For the text-containing cell, return its midpoint in (x, y) coordinate format. 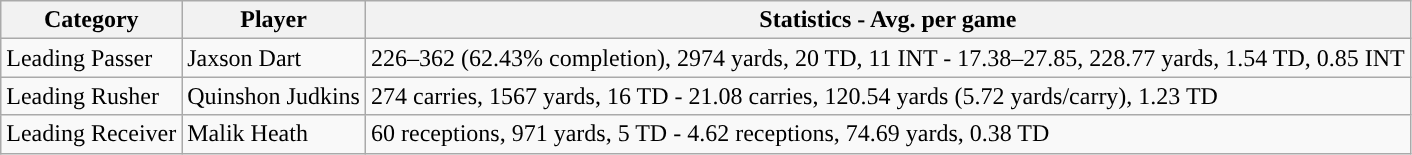
Leading Passer (92, 58)
Quinshon Judkins (274, 96)
274 carries, 1567 yards, 16 TD - 21.08 carries, 120.54 yards (5.72 yards/carry), 1.23 TD (888, 96)
Statistics - Avg. per game (888, 20)
226–362 (62.43% completion), 2974 yards, 20 TD, 11 INT - 17.38–27.85, 228.77 yards, 1.54 TD, 0.85 INT (888, 58)
Leading Receiver (92, 134)
Category (92, 20)
60 receptions, 971 yards, 5 TD - 4.62 receptions, 74.69 yards, 0.38 TD (888, 134)
Player (274, 20)
Leading Rusher (92, 96)
Jaxson Dart (274, 58)
Malik Heath (274, 134)
